Scan for the cell matching the given text and deliver its (x, y) coordinate at center. 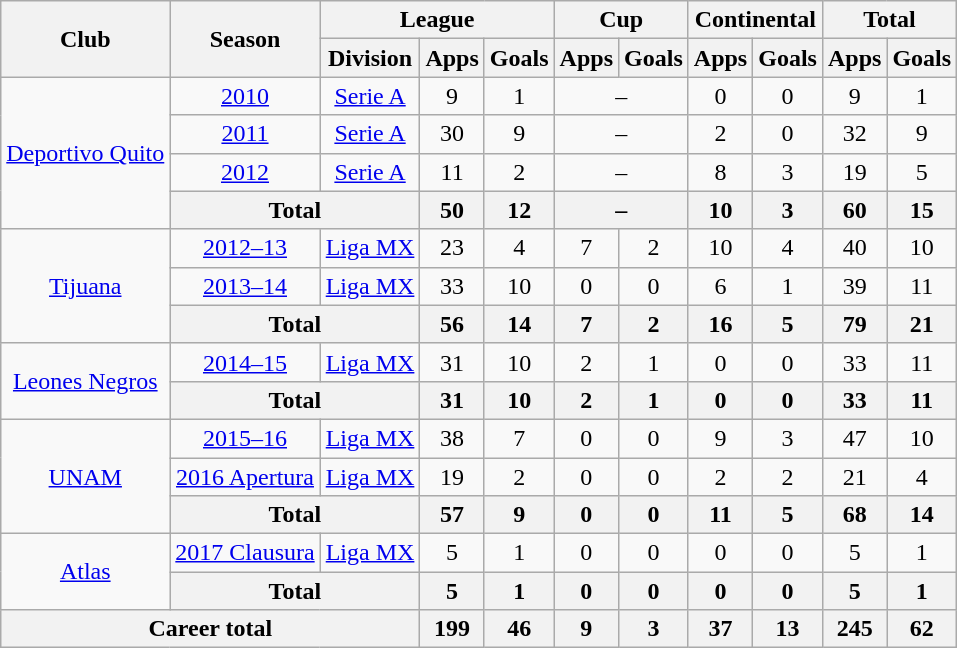
79 (854, 324)
62 (922, 629)
League (437, 20)
16 (720, 324)
2012 (245, 172)
2012–13 (245, 248)
Season (245, 39)
Cup (621, 20)
40 (854, 248)
39 (854, 286)
Division (370, 58)
38 (452, 438)
Club (86, 39)
Atlas (86, 572)
2013–14 (245, 286)
2011 (245, 134)
60 (854, 210)
6 (720, 286)
Continental (755, 20)
2015–16 (245, 438)
Leones Negros (86, 381)
37 (720, 629)
2010 (245, 96)
50 (452, 210)
245 (854, 629)
2017 Clausura (245, 553)
30 (452, 134)
23 (452, 248)
57 (452, 515)
8 (720, 172)
46 (519, 629)
UNAM (86, 476)
2016 Apertura (245, 477)
56 (452, 324)
15 (922, 210)
12 (519, 210)
Career total (210, 629)
199 (452, 629)
13 (788, 629)
68 (854, 515)
Deportivo Quito (86, 153)
32 (854, 134)
2014–15 (245, 362)
Tijuana (86, 286)
47 (854, 438)
